Detect which cell encompasses the target text, then output its [X, Y] center coordinate. 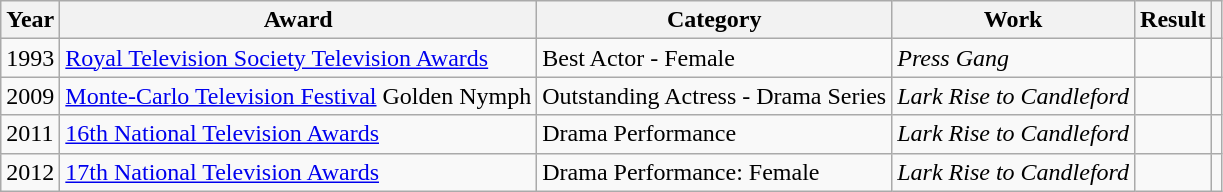
Result [1173, 20]
Best Actor - Female [714, 58]
Year [30, 20]
Royal Television Society Television Awards [298, 58]
Drama Performance: Female [714, 172]
Work [1014, 20]
Monte-Carlo Television Festival Golden Nymph [298, 96]
Press Gang [1014, 58]
Drama Performance [714, 134]
Outstanding Actress - Drama Series [714, 96]
17th National Television Awards [298, 172]
Award [298, 20]
2012 [30, 172]
2011 [30, 134]
16th National Television Awards [298, 134]
Category [714, 20]
1993 [30, 58]
2009 [30, 96]
